Find where the given text appears and provide that cell's center as (x, y) coordinate. 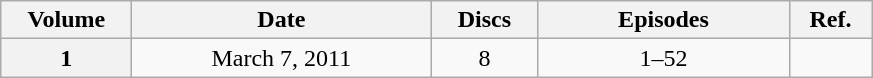
Date (282, 20)
Volume (66, 20)
March 7, 2011 (282, 58)
Ref. (830, 20)
Discs (484, 20)
1–52 (664, 58)
Episodes (664, 20)
8 (484, 58)
1 (66, 58)
